For the text-containing cell, return its midpoint in (x, y) coordinate format. 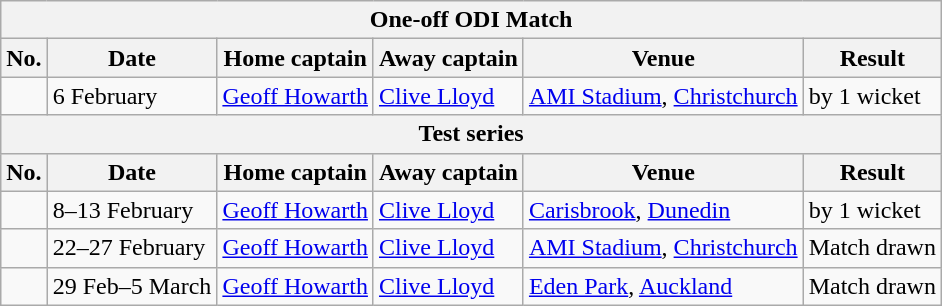
Eden Park, Auckland (663, 286)
Test series (472, 134)
Carisbrook, Dunedin (663, 210)
29 Feb–5 March (132, 286)
22–27 February (132, 248)
8–13 February (132, 210)
One-off ODI Match (472, 20)
6 February (132, 96)
